Find where the given text appears and provide that cell's center as (X, Y) coordinate. 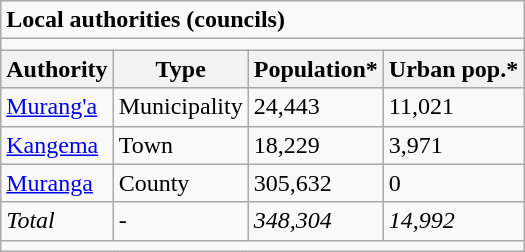
Town (180, 145)
Type (180, 69)
Total (57, 221)
Local authorities (councils) (262, 20)
305,632 (316, 183)
14,992 (453, 221)
Population* (316, 69)
348,304 (316, 221)
Kangema (57, 145)
County (180, 183)
Municipality (180, 107)
18,229 (316, 145)
Authority (57, 69)
0 (453, 183)
Muranga (57, 183)
11,021 (453, 107)
3,971 (453, 145)
24,443 (316, 107)
Murang'a (57, 107)
- (180, 221)
Urban pop.* (453, 69)
